Return the (x, y) coordinate for the center point of the cell that contains the specified text.  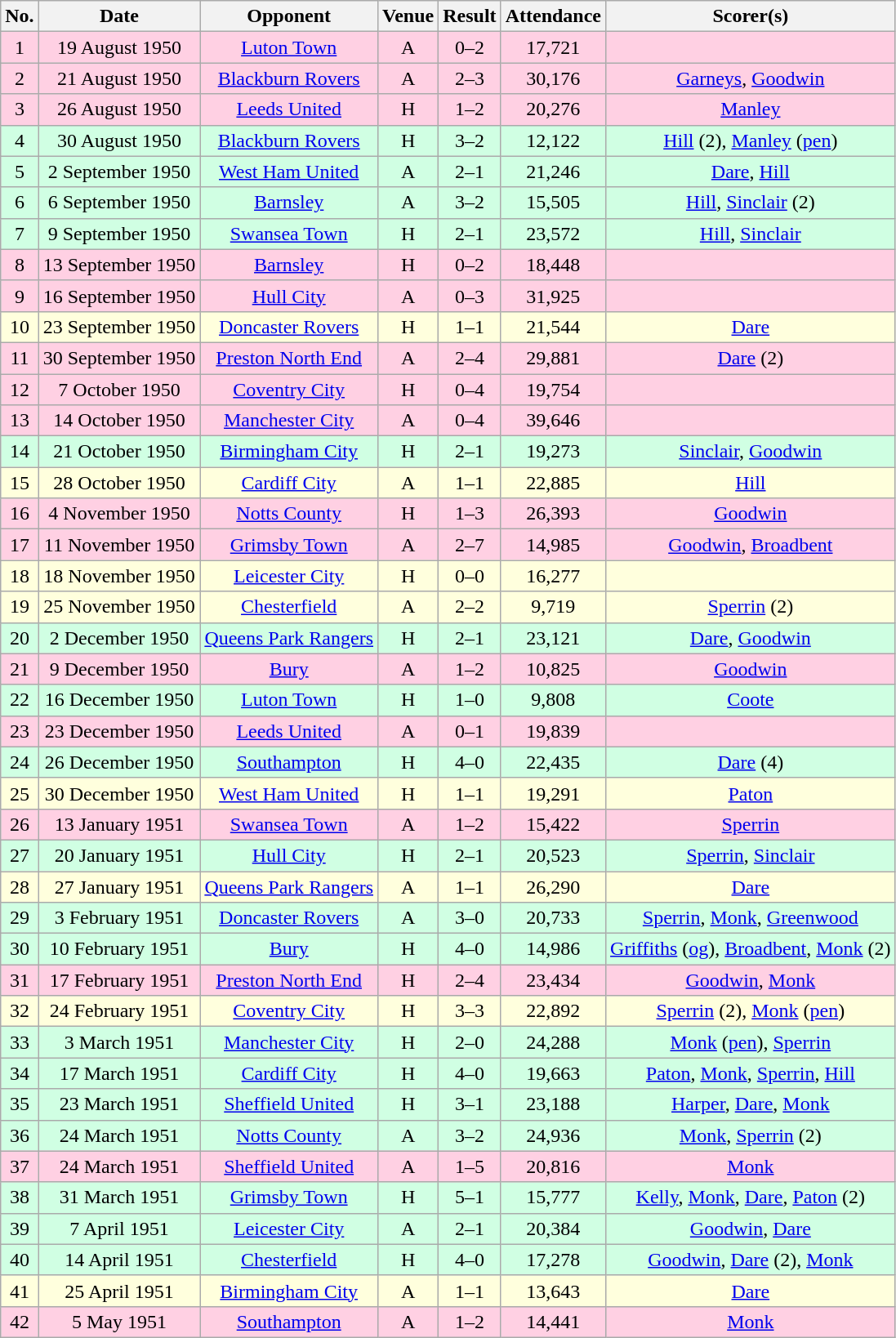
Manley (751, 109)
16 (20, 514)
30 (20, 949)
Harper, Dare, Monk (751, 1104)
3–3 (470, 1011)
0–1 (470, 731)
3 February 1951 (119, 918)
23 (20, 731)
Sperrin, Monk, Greenwood (751, 918)
41 (20, 1291)
Sperrin (2), Monk (pen) (751, 1011)
1–5 (470, 1166)
Paton, Monk, Sperrin, Hill (751, 1073)
29,881 (553, 358)
2–0 (470, 1042)
28 (20, 886)
Sperrin (2) (751, 607)
9,808 (553, 700)
34 (20, 1073)
26,290 (553, 886)
17,721 (553, 47)
9 December 1950 (119, 669)
14,441 (553, 1322)
9 (20, 296)
40 (20, 1260)
23 September 1950 (119, 327)
20,816 (553, 1166)
19,754 (553, 390)
15 (20, 483)
30,176 (553, 78)
14 April 1951 (119, 1260)
4 November 1950 (119, 514)
21 August 1950 (119, 78)
25 (20, 793)
Date (119, 16)
35 (20, 1104)
30 August 1950 (119, 140)
42 (20, 1322)
Dare, Goodwin (751, 638)
7 (20, 234)
19 August 1950 (119, 47)
17 February 1951 (119, 980)
Sinclair, Goodwin (751, 452)
17 March 1951 (119, 1073)
Garneys, Goodwin (751, 78)
Goodwin, Monk (751, 980)
24,936 (553, 1135)
15,777 (553, 1198)
Dare, Hill (751, 172)
39 (20, 1229)
12 (20, 390)
8 (20, 265)
9,719 (553, 607)
26,393 (553, 514)
7 October 1950 (119, 390)
2–3 (470, 78)
10,825 (553, 669)
Venue (408, 16)
25 April 1951 (119, 1291)
Sperrin, Sinclair (751, 855)
Monk (pen), Sperrin (751, 1042)
27 January 1951 (119, 886)
31 March 1951 (119, 1198)
1–0 (470, 700)
6 (20, 203)
24 (20, 762)
23 December 1950 (119, 731)
20,384 (553, 1229)
18 (20, 576)
Attendance (553, 16)
16,277 (553, 576)
19,273 (553, 452)
Hill (2), Manley (pen) (751, 140)
3 March 1951 (119, 1042)
32 (20, 1011)
22,885 (553, 483)
13 (20, 421)
19,839 (553, 731)
21,246 (553, 172)
13 January 1951 (119, 824)
0–3 (470, 296)
2–2 (470, 607)
25 November 1950 (119, 607)
38 (20, 1198)
21 October 1950 (119, 452)
20,523 (553, 855)
19,291 (553, 793)
3–0 (470, 918)
Griffiths (og), Broadbent, Monk (2) (751, 949)
16 September 1950 (119, 296)
Hill, Sinclair (2) (751, 203)
11 November 1950 (119, 545)
Coote (751, 700)
Goodwin, Dare (751, 1229)
4 (20, 140)
Paton (751, 793)
37 (20, 1166)
Dare (4) (751, 762)
No. (20, 16)
0–0 (470, 576)
12,122 (553, 140)
23,121 (553, 638)
36 (20, 1135)
14,985 (553, 545)
Scorer(s) (751, 16)
17,278 (553, 1260)
23,188 (553, 1104)
Monk, Sperrin (2) (751, 1135)
22,435 (553, 762)
2–7 (470, 545)
22 (20, 700)
9 September 1950 (119, 234)
29 (20, 918)
21,544 (553, 327)
11 (20, 358)
28 October 1950 (119, 483)
26 December 1950 (119, 762)
26 (20, 824)
2 (20, 78)
14 October 1950 (119, 421)
30 December 1950 (119, 793)
15,505 (553, 203)
13 September 1950 (119, 265)
10 (20, 327)
10 February 1951 (119, 949)
15,422 (553, 824)
23 March 1951 (119, 1104)
39,646 (553, 421)
3 (20, 109)
18,448 (553, 265)
5 (20, 172)
Sperrin (751, 824)
20 (20, 638)
14,986 (553, 949)
22,892 (553, 1011)
30 September 1950 (119, 358)
19,663 (553, 1073)
26 August 1950 (119, 109)
Dare (2) (751, 358)
6 September 1950 (119, 203)
16 December 1950 (119, 700)
Goodwin, Dare (2), Monk (751, 1260)
27 (20, 855)
2 December 1950 (119, 638)
24,288 (553, 1042)
19 (20, 607)
33 (20, 1042)
Result (470, 16)
23,572 (553, 234)
1–3 (470, 514)
7 April 1951 (119, 1229)
18 November 1950 (119, 576)
24 February 1951 (119, 1011)
20,733 (553, 918)
Opponent (289, 16)
Hill, Sinclair (751, 234)
17 (20, 545)
31 (20, 980)
2 September 1950 (119, 172)
5–1 (470, 1198)
3–1 (470, 1104)
Goodwin, Broadbent (751, 545)
13,643 (553, 1291)
23,434 (553, 980)
31,925 (553, 296)
14 (20, 452)
Kelly, Monk, Dare, Paton (2) (751, 1198)
5 May 1951 (119, 1322)
21 (20, 669)
20,276 (553, 109)
20 January 1951 (119, 855)
1 (20, 47)
Hill (751, 483)
